Return [X, Y] of the center of cell containing provided text 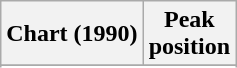
Chart (1990) [72, 34]
Peakposition [189, 34]
